Determine the [x, y] coordinate at the center of the cell enclosing the given text.  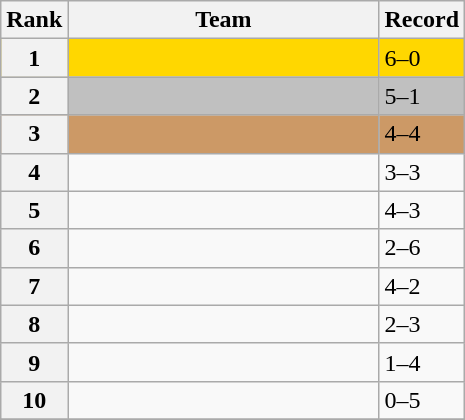
3 [34, 134]
9 [34, 362]
0–5 [422, 400]
2–6 [422, 248]
10 [34, 400]
4–2 [422, 286]
Record [422, 20]
6–0 [422, 58]
8 [34, 324]
4–3 [422, 210]
5 [34, 210]
Rank [34, 20]
3–3 [422, 172]
4 [34, 172]
1–4 [422, 362]
4–4 [422, 134]
Team [224, 20]
7 [34, 286]
2–3 [422, 324]
2 [34, 96]
5–1 [422, 96]
1 [34, 58]
6 [34, 248]
